Return the [x, y] coordinate for the center point of the cell that contains the specified text.  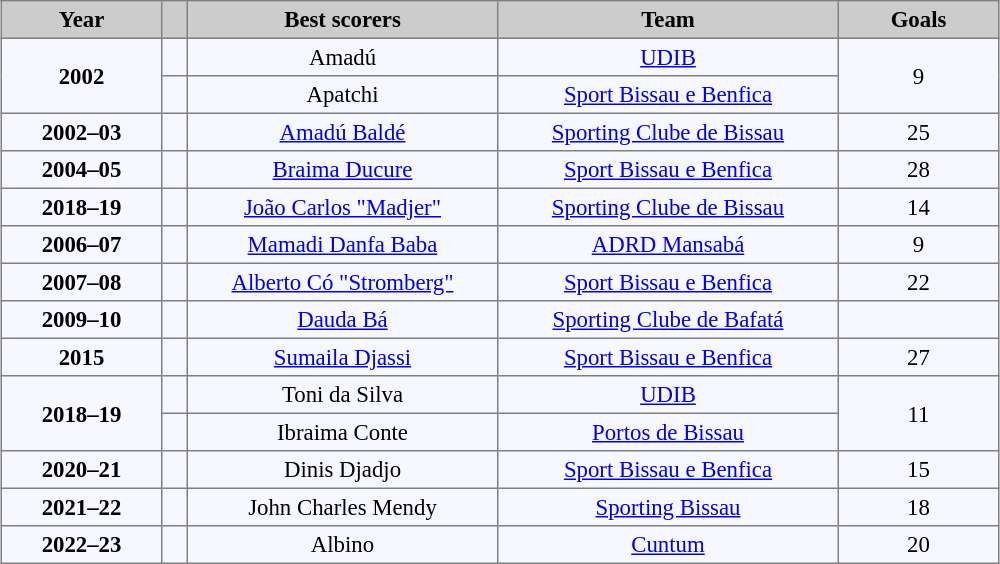
25 [918, 132]
Sporting Clube de Bafatá [668, 320]
Mamadi Danfa Baba [342, 245]
Sumaila Djassi [342, 357]
Dinis Djadjo [342, 470]
2015 [81, 357]
11 [918, 414]
2006–07 [81, 245]
14 [918, 207]
2020–21 [81, 470]
2007–08 [81, 282]
Alberto Có "Stromberg" [342, 282]
Amadú [342, 57]
João Carlos "Madjer" [342, 207]
2002 [81, 76]
Apatchi [342, 95]
2002–03 [81, 132]
2022–23 [81, 545]
Dauda Bá [342, 320]
Team [668, 20]
Amadú Baldé [342, 132]
20 [918, 545]
Portos de Bissau [668, 432]
Toni da Silva [342, 395]
2009–10 [81, 320]
27 [918, 357]
22 [918, 282]
Braima Ducure [342, 170]
Ibraima Conte [342, 432]
Albino [342, 545]
Best scorers [342, 20]
ADRD Mansabá [668, 245]
Year [81, 20]
Goals [918, 20]
28 [918, 170]
John Charles Mendy [342, 507]
18 [918, 507]
15 [918, 470]
Sporting Bissau [668, 507]
2004–05 [81, 170]
2021–22 [81, 507]
Cuntum [668, 545]
